For the text-containing cell, return its midpoint in (x, y) coordinate format. 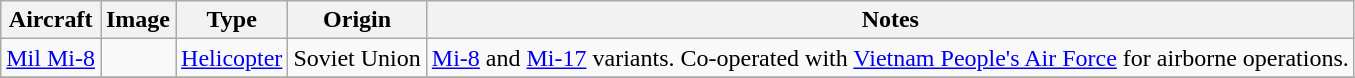
Aircraft (51, 20)
Helicopter (232, 58)
Soviet Union (357, 58)
Notes (890, 20)
Mil Mi-8 (51, 58)
Mi-8 and Mi-17 variants. Co-operated with Vietnam People's Air Force for airborne operations. (890, 58)
Type (232, 20)
Origin (357, 20)
Image (138, 20)
